Provide the (x, y) coordinate of the cell's center where the given text is located.  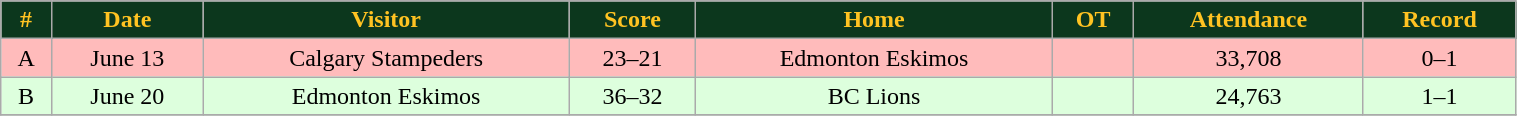
BC Lions (874, 96)
36–32 (632, 96)
Date (127, 20)
June 13 (127, 58)
Record (1440, 20)
1–1 (1440, 96)
B (26, 96)
24,763 (1248, 96)
Calgary Stampeders (386, 58)
Attendance (1248, 20)
June 20 (127, 96)
Score (632, 20)
0–1 (1440, 58)
Visitor (386, 20)
Home (874, 20)
33,708 (1248, 58)
# (26, 20)
23–21 (632, 58)
OT (1093, 20)
A (26, 58)
